For the text-containing cell, return its midpoint in [X, Y] coordinate format. 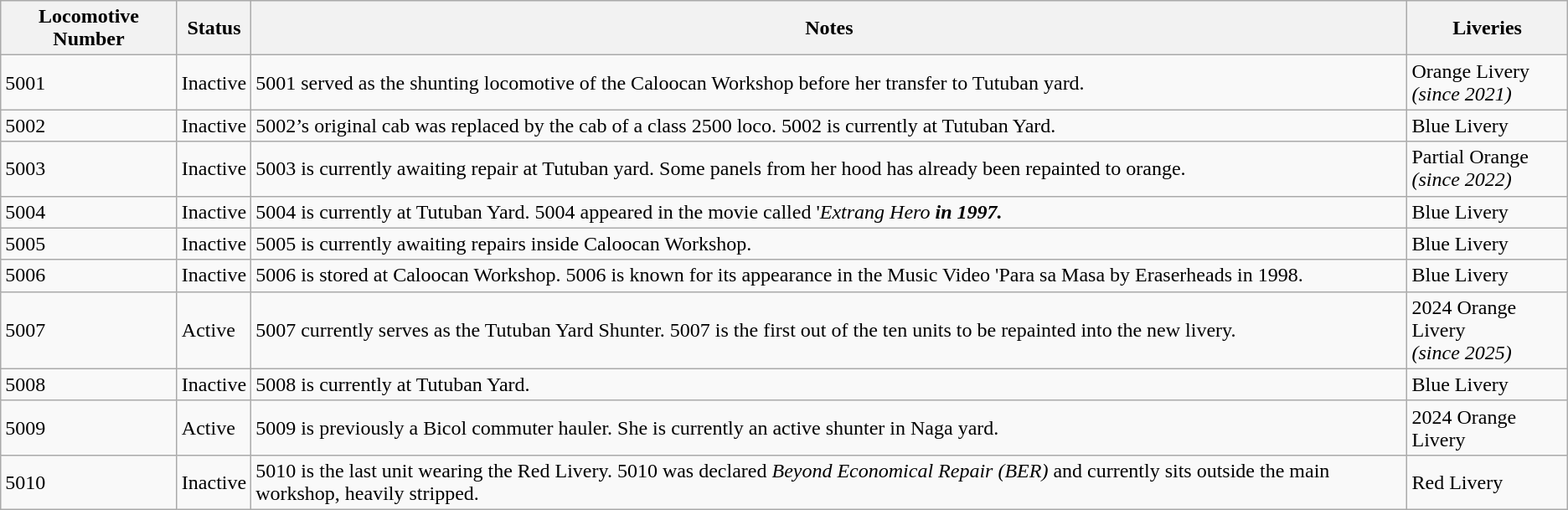
5004 is currently at Tutuban Yard. 5004 appeared in the movie called 'Extrang Hero in 1997. [829, 212]
5002 [89, 126]
5003 [89, 169]
Partial Orange(since 2022) [1488, 169]
5007 [89, 330]
5006 is stored at Caloocan Workshop. 5006 is known for its appearance in the Music Video 'Para sa Masa by Eraserheads in 1998. [829, 276]
5004 [89, 212]
Red Livery [1488, 482]
5009 is previously a Bicol commuter hauler. She is currently an active shunter in Naga yard. [829, 427]
Locomotive Number [89, 28]
Liveries [1488, 28]
5003 is currently awaiting repair at Tutuban yard. Some panels from her hood has already been repainted to orange. [829, 169]
5002’s original cab was replaced by the cab of a class 2500 loco. 5002 is currently at Tutuban Yard. [829, 126]
Orange Livery(since 2021) [1488, 82]
5009 [89, 427]
5007 currently serves as the Tutuban Yard Shunter. 5007 is the first out of the ten units to be repainted into the new livery. [829, 330]
Status [214, 28]
5008 is currently at Tutuban Yard. [829, 384]
2024 Orange Livery(since 2025) [1488, 330]
5005 [89, 244]
5001 [89, 82]
5001 served as the shunting locomotive of the Caloocan Workshop before her transfer to Tutuban yard. [829, 82]
Notes [829, 28]
5005 is currently awaiting repairs inside Caloocan Workshop. [829, 244]
5010 [89, 482]
2024 Orange Livery [1488, 427]
5008 [89, 384]
5006 [89, 276]
